Pinpoint the cell where the given text exists, returning its (X, Y) midpoint coordinate. 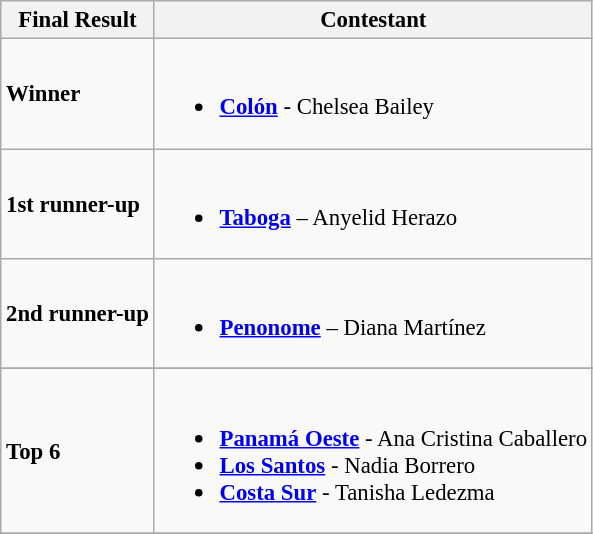
Contestant (373, 20)
1st runner-up (78, 204)
Winner (78, 94)
2nd runner-up (78, 314)
Panamá Oeste - Ana Cristina Caballero Los Santos - Nadia Borrero Costa Sur - Tanisha Ledezma (373, 451)
Colón - Chelsea Bailey (373, 94)
Final Result (78, 20)
Penonome – Diana Martínez (373, 314)
Taboga – Anyelid Herazo (373, 204)
Top 6 (78, 451)
